Output the (x, y) coordinate of the center of the cell containing the given text.  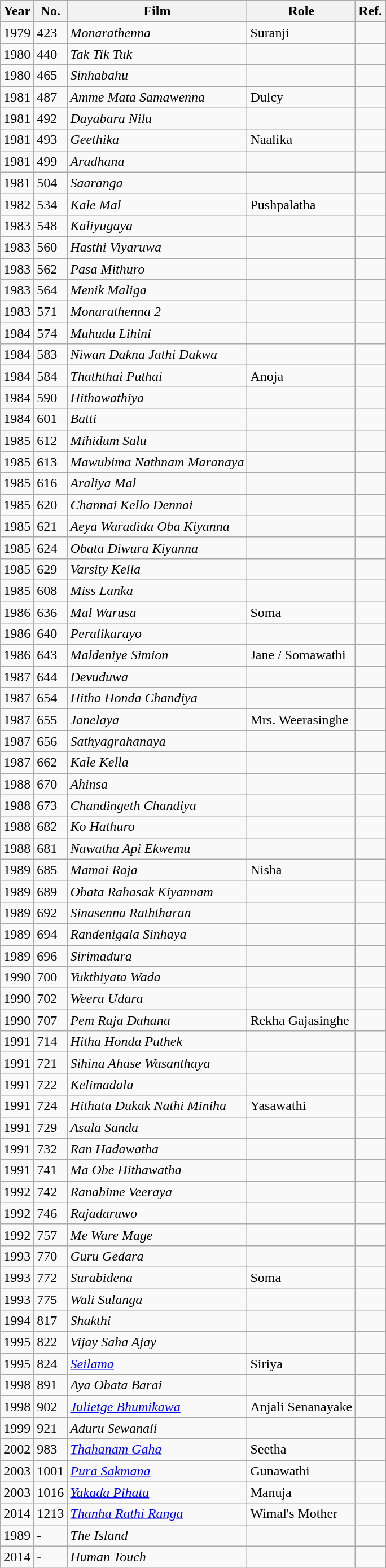
Thahanam Gaha (157, 1450)
636 (51, 612)
1213 (51, 1514)
640 (51, 634)
702 (51, 999)
822 (51, 1342)
Obata Diwura Kiyanna (157, 548)
724 (51, 1106)
673 (51, 805)
Miss Lanka (157, 591)
1001 (51, 1471)
Araliya Mal (157, 483)
Me Ware Mage (157, 1235)
Film (157, 11)
643 (51, 655)
Mihidum Salu (157, 441)
Thanha Rathi Ranga (157, 1514)
Gunawathi (301, 1471)
Menik Maliga (157, 290)
548 (51, 226)
Kaliyugaya (157, 226)
Ko Hathuro (157, 827)
Mamai Raja (157, 870)
Batti (157, 419)
Rekha Gajasinghe (301, 1020)
983 (51, 1450)
Hasthi Viyaruwa (157, 247)
Wali Sulanga (157, 1299)
Pem Raja Dahana (157, 1020)
Pushpalatha (301, 204)
689 (51, 891)
590 (51, 398)
Wimal's Mother (301, 1514)
560 (51, 247)
902 (51, 1407)
465 (51, 76)
Channai Kello Dennai (157, 505)
No. (51, 11)
757 (51, 1235)
775 (51, 1299)
Seilama (157, 1364)
1982 (17, 204)
Pasa Mithuro (157, 269)
656 (51, 741)
562 (51, 269)
Seetha (301, 1450)
670 (51, 784)
440 (51, 54)
423 (51, 33)
Geethika (157, 140)
584 (51, 376)
729 (51, 1127)
Ran Hadawatha (157, 1149)
Anoja (301, 376)
621 (51, 526)
746 (51, 1213)
692 (51, 913)
817 (51, 1321)
Aya Obata Barai (157, 1385)
Varsity Kella (157, 569)
Yukthiyata Wada (157, 977)
620 (51, 505)
824 (51, 1364)
499 (51, 161)
655 (51, 720)
Rajadaruwo (157, 1213)
Nawatha Api Ekwemu (157, 848)
Sinasenna Raththaran (157, 913)
624 (51, 548)
Ahinsa (157, 784)
Siriya (301, 1364)
Mawubima Nathnam Maranaya (157, 462)
1979 (17, 33)
Aduru Sewanali (157, 1428)
Sihina Ahase Wasanthaya (157, 1063)
Yakada Pihatu (157, 1492)
696 (51, 956)
Chandingeth Chandiya (157, 805)
Julietge Bhumikawa (157, 1407)
Manuja (301, 1492)
Weera Udara (157, 999)
The Island (157, 1535)
694 (51, 934)
504 (51, 183)
Surabidena (157, 1278)
1016 (51, 1492)
Ma Obe Hithawatha (157, 1170)
Tak Tik Tuk (157, 54)
Hitha Honda Puthek (157, 1042)
772 (51, 1278)
492 (51, 118)
707 (51, 1020)
Maldeniye Simion (157, 655)
700 (51, 977)
Mal Warusa (157, 612)
601 (51, 419)
Aradhana (157, 161)
Naalika (301, 140)
742 (51, 1192)
Kale Mal (157, 204)
Randenigala Sinhaya (157, 934)
Jane / Somawathi (301, 655)
662 (51, 763)
741 (51, 1170)
Saaranga (157, 183)
644 (51, 677)
493 (51, 140)
Sinhabahu (157, 76)
721 (51, 1063)
Janelaya (157, 720)
1994 (17, 1321)
608 (51, 591)
Sathyagrahanaya (157, 741)
Peralikarayo (157, 634)
2002 (17, 1450)
Niwan Dakna Jathi Dakwa (157, 355)
Thaththai Puthai (157, 376)
Dayabara Nilu (157, 118)
Hithata Dukak Nathi Miniha (157, 1106)
Role (301, 11)
681 (51, 848)
685 (51, 870)
612 (51, 441)
534 (51, 204)
Anjali Senanayake (301, 1407)
714 (51, 1042)
Monarathenna 2 (157, 312)
1999 (17, 1428)
487 (51, 97)
564 (51, 290)
Yasawathi (301, 1106)
Human Touch (157, 1557)
Mrs. Weerasinghe (301, 720)
891 (51, 1385)
629 (51, 569)
770 (51, 1256)
613 (51, 462)
574 (51, 333)
Suranji (301, 33)
Monarathenna (157, 33)
Aeya Waradida Oba Kiyanna (157, 526)
Nisha (301, 870)
Kale Kella (157, 763)
Hitha Honda Chandiya (157, 698)
616 (51, 483)
Dulcy (301, 97)
Devuduwa (157, 677)
Ref. (370, 11)
Muhudu Lihini (157, 333)
732 (51, 1149)
682 (51, 827)
Obata Rahasak Kiyannam (157, 891)
Ranabime Veeraya (157, 1192)
Year (17, 11)
Hithawathiya (157, 398)
654 (51, 698)
Kelimadala (157, 1085)
722 (51, 1085)
Amme Mata Samawenna (157, 97)
571 (51, 312)
Guru Gedara (157, 1256)
Pura Sakmana (157, 1471)
583 (51, 355)
Asala Sanda (157, 1127)
Vijay Saha Ajay (157, 1342)
Shakthi (157, 1321)
Sirimadura (157, 956)
921 (51, 1428)
